Scan for the cell matching the given text and deliver its [x, y] coordinate at center. 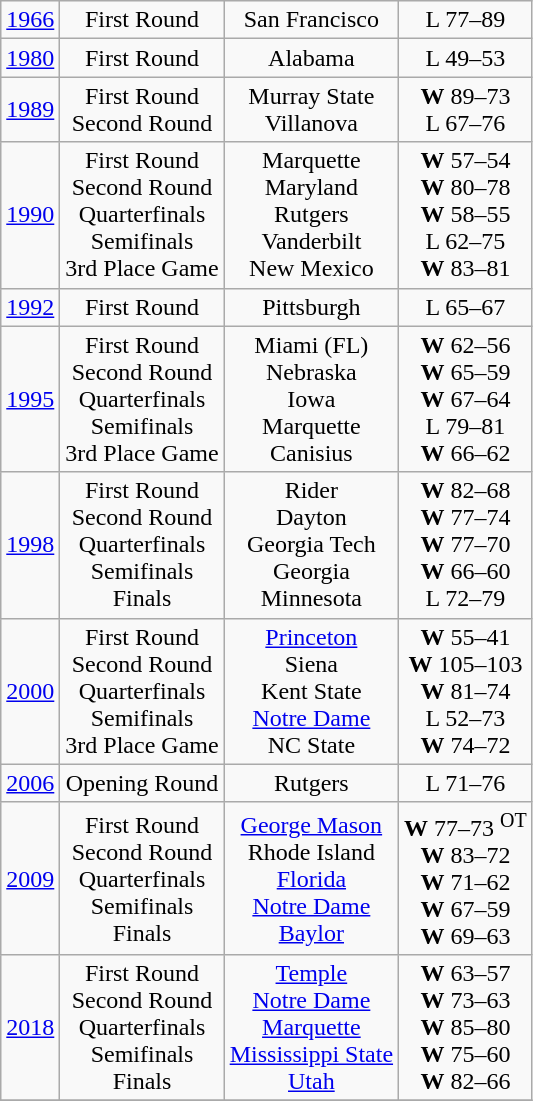
W 77–73 OTW 83–72W 71–62W 67–59W 69–63 [466, 878]
L 77–89 [466, 20]
Pittsburgh [311, 307]
W 62–56W 65–59W 67–64L 79–81W 66–62 [466, 399]
1995 [30, 399]
L 49–53 [466, 58]
W 57–54W 80–78W 58–55L 62–75W 83–81 [466, 215]
1990 [30, 215]
Opening Round [142, 783]
Murray StateVillanova [311, 110]
MarquetteMarylandRutgersVanderbiltNew Mexico [311, 215]
PrincetonSienaKent StateNotre DameNC State [311, 691]
2006 [30, 783]
TempleNotre DameMarquetteMississippi StateUtah [311, 1028]
1989 [30, 110]
L 71–76 [466, 783]
2018 [30, 1028]
1966 [30, 20]
Rutgers [311, 783]
San Francisco [311, 20]
W 89–73L 67–76 [466, 110]
Alabama [311, 58]
First RoundSecond Round [142, 110]
1992 [30, 307]
L 65–67 [466, 307]
RiderDaytonGeorgia TechGeorgiaMinnesota [311, 545]
Miami (FL)NebraskaIowaMarquetteCanisius [311, 399]
W 82–68W 77–74W 77–70W 66–60L 72–79 [466, 545]
1980 [30, 58]
1998 [30, 545]
W 63–57W 73–63W 85–80W 75–60 W 82–66 [466, 1028]
George MasonRhode IslandFloridaNotre DameBaylor [311, 878]
2000 [30, 691]
2009 [30, 878]
W 55–41W 105–103W 81–74L 52–73W 74–72 [466, 691]
